Return the (X, Y) coordinate for the center point of the cell that contains the specified text.  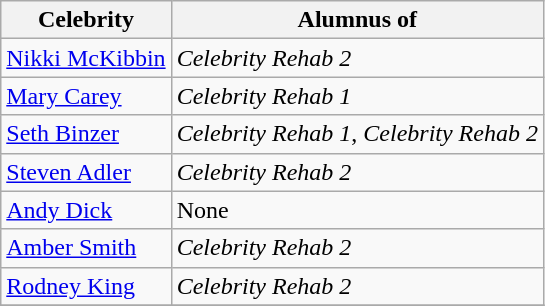
Rodney King (86, 286)
Alumnus of (357, 20)
Celebrity Rehab 1 (357, 96)
Seth Binzer (86, 134)
Amber Smith (86, 248)
Nikki McKibbin (86, 58)
None (357, 210)
Mary Carey (86, 96)
Celebrity Rehab 1, Celebrity Rehab 2 (357, 134)
Celebrity (86, 20)
Andy Dick (86, 210)
Steven Adler (86, 172)
